Output the [x, y] coordinate of the center of the cell containing the given text.  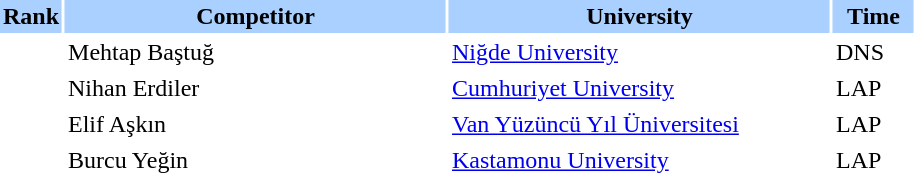
Niğde University [640, 52]
Mehtap Baştuğ [256, 52]
Elif Aşkın [256, 124]
Van Yüzüncü Yıl Üniversitesi [640, 124]
Cumhuriyet University [640, 88]
Competitor [256, 16]
Time [874, 16]
DNS [874, 52]
University [640, 16]
Rank [31, 16]
Nihan Erdiler [256, 88]
